Return [X, Y] of the center of cell containing provided text 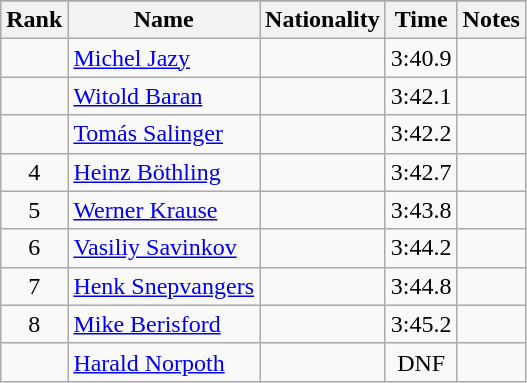
3:40.9 [421, 58]
Notes [491, 20]
Henk Snepvangers [164, 286]
3:45.2 [421, 324]
Witold Baran [164, 96]
Mike Berisford [164, 324]
3:44.8 [421, 286]
Heinz Böthling [164, 172]
Michel Jazy [164, 58]
Harald Norpoth [164, 362]
Rank [34, 20]
3:44.2 [421, 248]
Nationality [323, 20]
3:42.2 [421, 134]
Vasiliy Savinkov [164, 248]
Tomás Salinger [164, 134]
DNF [421, 362]
3:42.1 [421, 96]
5 [34, 210]
3:42.7 [421, 172]
3:43.8 [421, 210]
4 [34, 172]
Time [421, 20]
Werner Krause [164, 210]
6 [34, 248]
8 [34, 324]
7 [34, 286]
Name [164, 20]
